Determine the [X, Y] coordinate at the center of the cell enclosing the given text.  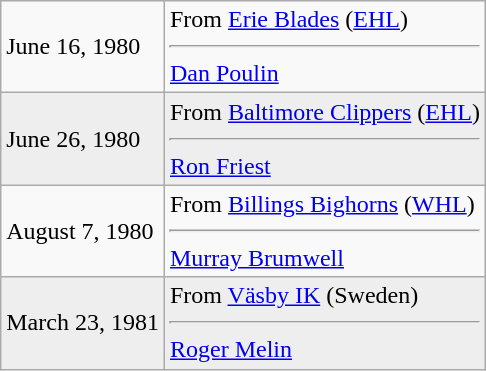
From Baltimore Clippers (EHL)Ron Friest [324, 139]
June 16, 1980 [83, 47]
From Väsby IK (Sweden)Roger Melin [324, 323]
August 7, 1980 [83, 231]
March 23, 1981 [83, 323]
From Billings Bighorns (WHL)Murray Brumwell [324, 231]
From Erie Blades (EHL)Dan Poulin [324, 47]
June 26, 1980 [83, 139]
